Return the (X, Y) coordinate for the center point of the cell that contains the specified text.  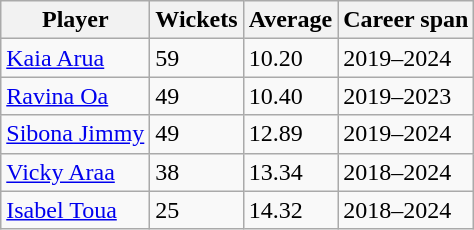
14.32 (290, 210)
Ravina Oa (76, 96)
12.89 (290, 134)
Sibona Jimmy (76, 134)
Wickets (196, 20)
25 (196, 210)
Career span (406, 20)
Kaia Arua (76, 58)
Average (290, 20)
38 (196, 172)
13.34 (290, 172)
Vicky Araa (76, 172)
10.20 (290, 58)
Player (76, 20)
59 (196, 58)
Isabel Toua (76, 210)
2019–2023 (406, 96)
10.40 (290, 96)
